For the text-containing cell, return its midpoint in (x, y) coordinate format. 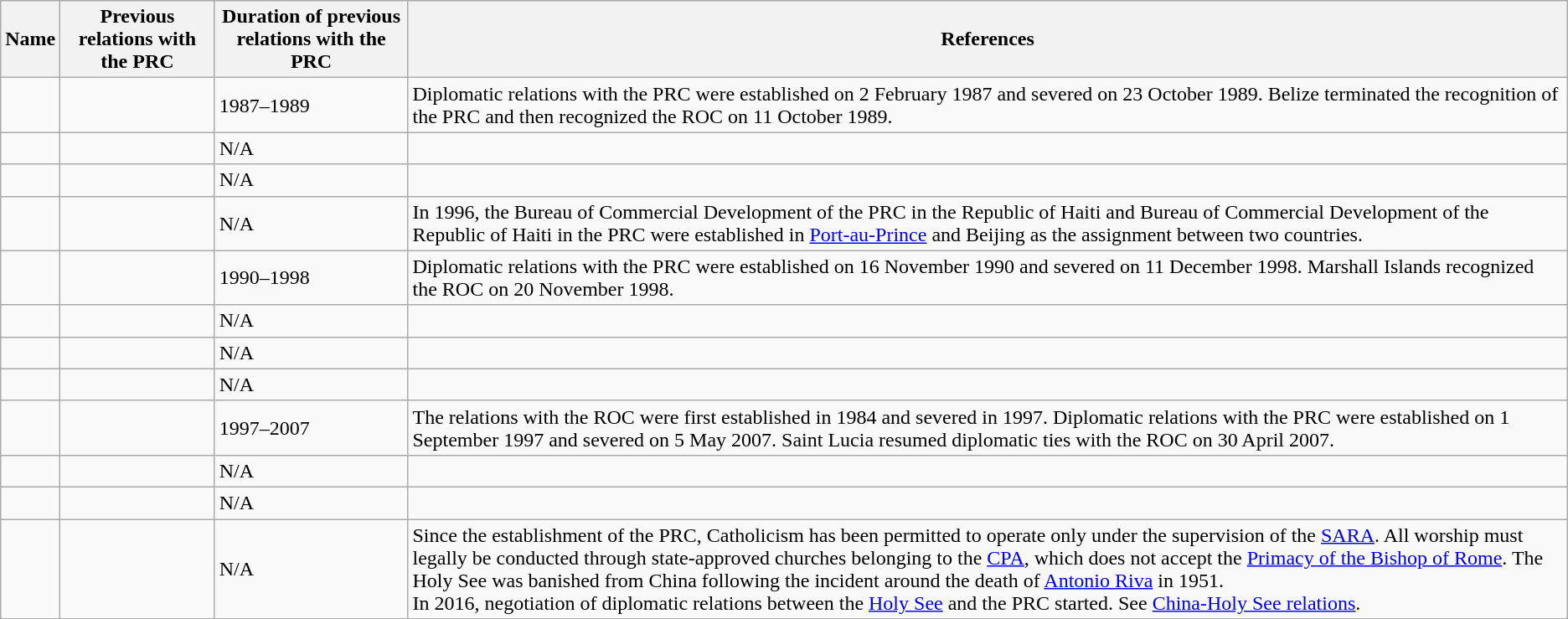
1997–2007 (312, 427)
1987–1989 (312, 106)
References (988, 39)
Name (30, 39)
1990–1998 (312, 278)
Duration of previous relations with the PRC (312, 39)
Previous relations with the PRC (137, 39)
